Search for the cell housing the specified text and yield its (X, Y) center coordinate. 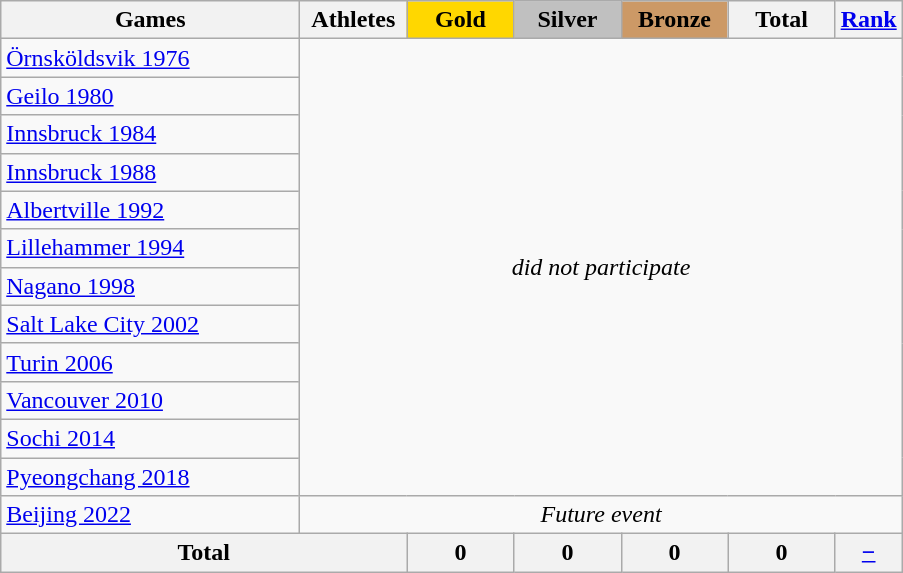
Silver (568, 20)
Gold (460, 20)
Innsbruck 1988 (150, 172)
Rank (868, 20)
Nagano 1998 (150, 286)
Vancouver 2010 (150, 400)
Turin 2006 (150, 362)
Lillehammer 1994 (150, 248)
did not participate (601, 268)
Bronze (674, 20)
Future event (601, 515)
Albertville 1992 (150, 210)
Örnsköldsvik 1976 (150, 58)
− (868, 553)
Sochi 2014 (150, 438)
Games (150, 20)
Salt Lake City 2002 (150, 324)
Pyeongchang 2018 (150, 477)
Athletes (354, 20)
Innsbruck 1984 (150, 134)
Geilo 1980 (150, 96)
Beijing 2022 (150, 515)
